Scan for the cell matching the given text and deliver its (x, y) coordinate at center. 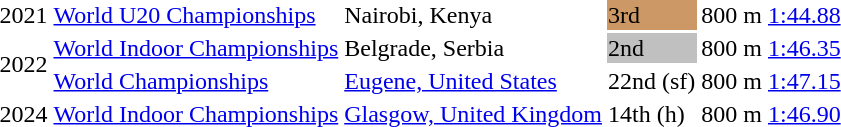
Belgrade, Serbia (474, 48)
World Indoor Championships (196, 48)
Eugene, United States (474, 81)
World U20 Championships (196, 15)
2nd (651, 48)
World Championships (196, 81)
22nd (sf) (651, 81)
3rd (651, 15)
Nairobi, Kenya (474, 15)
